Find where the given text appears and provide that cell's center as [x, y] coordinate. 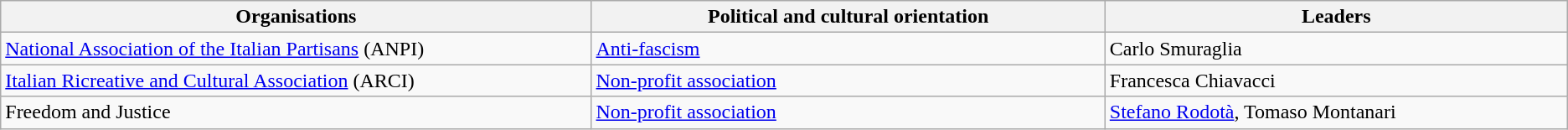
Italian Ricreative and Cultural Association (ARCI) [297, 81]
Carlo Smuraglia [1336, 49]
Freedom and Justice [297, 112]
Political and cultural orientation [848, 17]
Francesca Chiavacci [1336, 81]
Stefano Rodotà, Tomaso Montanari [1336, 112]
Anti-fascism [848, 49]
Organisations [297, 17]
National Association of the Italian Partisans (ANPI) [297, 49]
Leaders [1336, 17]
